Capture the cell that displays the provided text and extract its [X, Y] central coordinate. 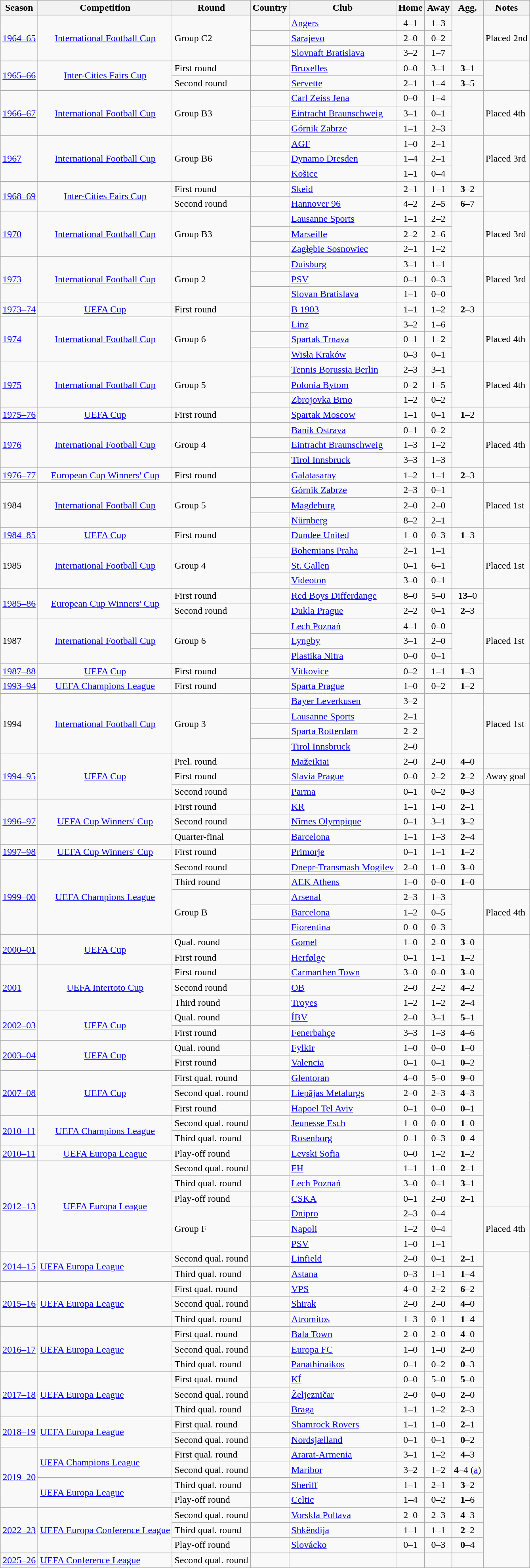
Dnepr-Transmash Mogilev [343, 867]
Zagłębie Sosnowiec [343, 249]
1975–76 [19, 415]
2003–04 [19, 1055]
Country [270, 8]
AGF [343, 143]
Zbrojovka Brno [343, 400]
0–5 [438, 912]
1975 [19, 384]
Round [212, 8]
Skeid [343, 189]
1968–69 [19, 196]
Prel. round [212, 761]
CSKA [343, 1199]
1973 [19, 279]
1993–94 [19, 686]
1964–65 [19, 38]
Dnipro [343, 1214]
Notes [506, 8]
Maribor [343, 1470]
1985–86 [19, 603]
UEFA Intertoto Cup [105, 988]
2012–13 [19, 1206]
Fiorentina [343, 927]
Spartak Moscow [343, 415]
2002–03 [19, 1025]
2022–23 [19, 1530]
Astana [343, 1274]
Nürnberg [343, 520]
6–1 [438, 565]
Sparta Prague [343, 686]
AEK Athens [343, 882]
6–2 [467, 1289]
Valencia [343, 1063]
2–6 [438, 234]
Group 3 [212, 724]
Group 2 [212, 279]
KÍ [343, 1379]
4–4 (a) [467, 1470]
Spartak Trnava [343, 339]
Lyngby [343, 641]
Carmarthen Town [343, 972]
1970 [19, 234]
Fenerbahçe [343, 1033]
Season [19, 8]
8–2 [410, 520]
Shamrock Rovers [343, 1425]
Slovnaft Bratislava [343, 53]
Away [438, 8]
Bruxelles [343, 68]
Dundee United [343, 535]
Carl Zeiss Jena [343, 98]
Liepājas Metalurgs [343, 1093]
Quarter-final [212, 837]
Košice [343, 173]
Gomel [343, 942]
Plastika Nitra [343, 656]
Slavia Prague [343, 776]
9–0 [467, 1078]
Dukla Prague [343, 611]
Group F [212, 1229]
1–7 [438, 53]
Hapoel Tel Aviv [343, 1108]
Rosenborg [343, 1138]
Videoton [343, 580]
2025–26 [19, 1560]
VPS [343, 1289]
Sheriff [343, 1485]
5–1 [467, 1018]
Herfølge [343, 957]
2001 [19, 988]
Galatasaray [343, 475]
Angers [343, 23]
1967 [19, 158]
FH [343, 1168]
Hannover 96 [343, 204]
Shirak [343, 1304]
Željezničar [343, 1394]
Bohemians Praha [343, 550]
Placed 2nd [506, 38]
Nordsjælland [343, 1440]
Celtic [343, 1500]
1999–00 [19, 897]
1996–97 [19, 822]
3–5 [467, 83]
2000–01 [19, 950]
UEFA Conference League [105, 1560]
Sarajevo [343, 38]
2016–17 [19, 1349]
1984–85 [19, 535]
13–0 [467, 596]
OB [343, 988]
Levski Sofia [343, 1153]
1987–88 [19, 671]
Marseille [343, 234]
4–6 [467, 1033]
Wisła Kraków [343, 354]
Tennis Borussia Berlin [343, 369]
Servette [343, 83]
ÍBV [343, 1018]
1973–74 [19, 309]
Vítkovice [343, 671]
Sparta Rotterdam [343, 731]
2015–16 [19, 1304]
Glentoran [343, 1078]
6–7 [467, 204]
UEFA Europa Conference League [105, 1530]
Competition [105, 8]
1984 [19, 505]
1976–77 [19, 475]
2019–20 [19, 1477]
Bala Town [343, 1334]
1965–66 [19, 76]
1994–95 [19, 776]
1974 [19, 339]
Linfield [343, 1259]
1997–98 [19, 852]
Agg. [467, 8]
Dynamo Dresden [343, 158]
2–5 [438, 204]
Atromitos [343, 1319]
Ararat-Armenia [343, 1455]
Jeunesse Esch [343, 1123]
1–5 [438, 384]
1994 [19, 724]
Away goal [506, 776]
Group B6 [212, 158]
1966–67 [19, 113]
2017–18 [19, 1394]
Group C2 [212, 38]
Baník Ostrava [343, 430]
Slovan Bratislava [343, 294]
Troyes [343, 1003]
Club [343, 8]
1985 [19, 565]
Parma [343, 792]
2007–08 [19, 1093]
8–0 [410, 596]
Napoli [343, 1229]
Red Boys Differdange [343, 596]
Magdeburg [343, 505]
1987 [19, 641]
Vorskla Poltava [343, 1515]
Group B [212, 912]
2014–15 [19, 1266]
Polonia Bytom [343, 384]
Europa FC [343, 1349]
Fylkir [343, 1048]
1976 [19, 445]
Duisburg [343, 264]
Braga [343, 1410]
2018–19 [19, 1432]
Nîmes Olympique [343, 822]
Home [410, 8]
St. Gallen [343, 565]
Slovácko [343, 1545]
Arsenal [343, 897]
Shkëndija [343, 1530]
Panathinaikos [343, 1364]
Bayer Leverkusen [343, 701]
Primorje [343, 852]
Linz [343, 324]
Mažeikiai [343, 761]
KR [343, 807]
B 1903 [343, 309]
